Identify which cell holds the provided text, then report its [X, Y] central coordinate. 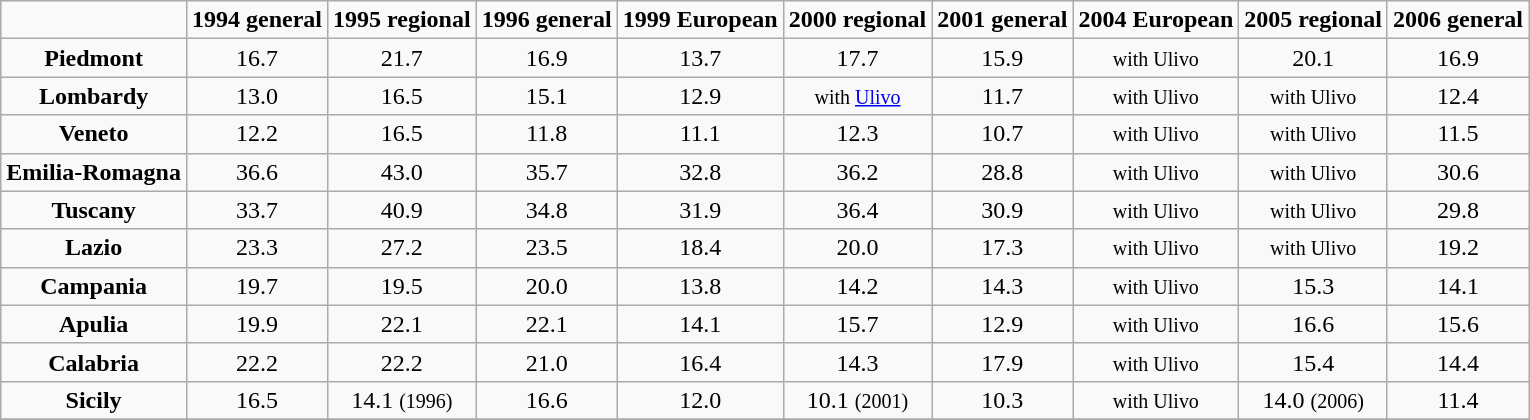
11.1 [700, 134]
14.0 (2006) [1314, 400]
Sicily [94, 400]
15.7 [858, 324]
14.4 [1458, 362]
20.1 [1314, 58]
16.7 [256, 58]
Apulia [94, 324]
17.9 [1002, 362]
13.8 [700, 286]
11.5 [1458, 134]
1995 regional [402, 20]
10.1 (2001) [858, 400]
12.0 [700, 400]
14.2 [858, 286]
23.5 [546, 248]
18.4 [700, 248]
2005 regional [1314, 20]
1999 European [700, 20]
10.3 [1002, 400]
Calabria [94, 362]
13.0 [256, 96]
36.6 [256, 172]
12.3 [858, 134]
Piedmont [94, 58]
33.7 [256, 210]
28.8 [1002, 172]
34.8 [546, 210]
17.3 [1002, 248]
15.6 [1458, 324]
Campania [94, 286]
Lombardy [94, 96]
27.2 [402, 248]
13.7 [700, 58]
19.7 [256, 286]
11.8 [546, 134]
Tuscany [94, 210]
19.9 [256, 324]
12.4 [1458, 96]
15.9 [1002, 58]
40.9 [402, 210]
15.3 [1314, 286]
1994 general [256, 20]
30.9 [1002, 210]
36.2 [858, 172]
Emilia-Romagna [94, 172]
2004 European [1156, 20]
11.4 [1458, 400]
1996 general [546, 20]
12.2 [256, 134]
10.7 [1002, 134]
17.7 [858, 58]
21.7 [402, 58]
16.4 [700, 362]
Lazio [94, 248]
2000 regional [858, 20]
31.9 [700, 210]
19.5 [402, 286]
14.1 (1996) [402, 400]
30.6 [1458, 172]
2001 general [1002, 20]
29.8 [1458, 210]
32.8 [700, 172]
2006 general [1458, 20]
23.3 [256, 248]
15.1 [546, 96]
43.0 [402, 172]
21.0 [546, 362]
11.7 [1002, 96]
15.4 [1314, 362]
19.2 [1458, 248]
Veneto [94, 134]
36.4 [858, 210]
35.7 [546, 172]
